Identify which cell holds the provided text, then report its [X, Y] central coordinate. 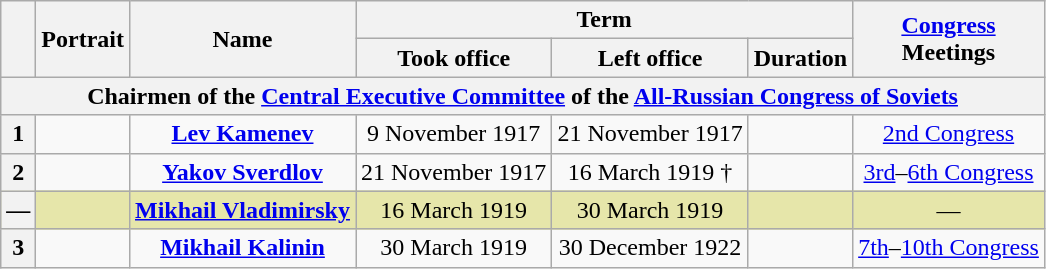
Mikhail Vladimirsky [242, 210]
2 [18, 172]
Left office [650, 58]
Portrait [83, 39]
Name [242, 39]
3 [18, 248]
7th–10th Congress [949, 248]
1 [18, 134]
Yakov Sverdlov [242, 172]
2nd Congress [949, 134]
Mikhail Kalinin [242, 248]
Took office [454, 58]
Duration [800, 58]
16 March 1919 [454, 210]
30 December 1922 [650, 248]
9 November 1917 [454, 134]
Chairmen of the Central Executive Committee of the All-Russian Congress of Soviets [523, 96]
Term [604, 20]
16 March 1919 † [650, 172]
CongressMeetings [949, 39]
Lev Kamenev [242, 134]
3rd–6th Congress [949, 172]
